Find where the given text appears and provide that cell's center as (X, Y) coordinate. 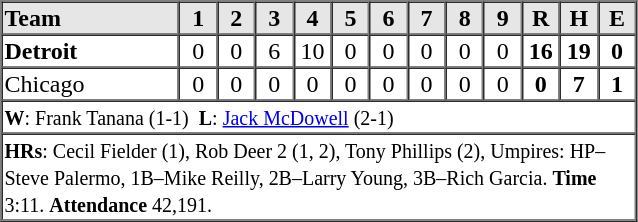
Detroit (91, 50)
8 (465, 18)
H (579, 18)
Team (91, 18)
Chicago (91, 84)
2 (236, 18)
10 (312, 50)
E (617, 18)
9 (503, 18)
3 (274, 18)
4 (312, 18)
R (541, 18)
W: Frank Tanana (1-1) L: Jack McDowell (2-1) (319, 116)
5 (350, 18)
16 (541, 50)
19 (579, 50)
